From the cell containing the given text, extract its center point as (X, Y) coordinate. 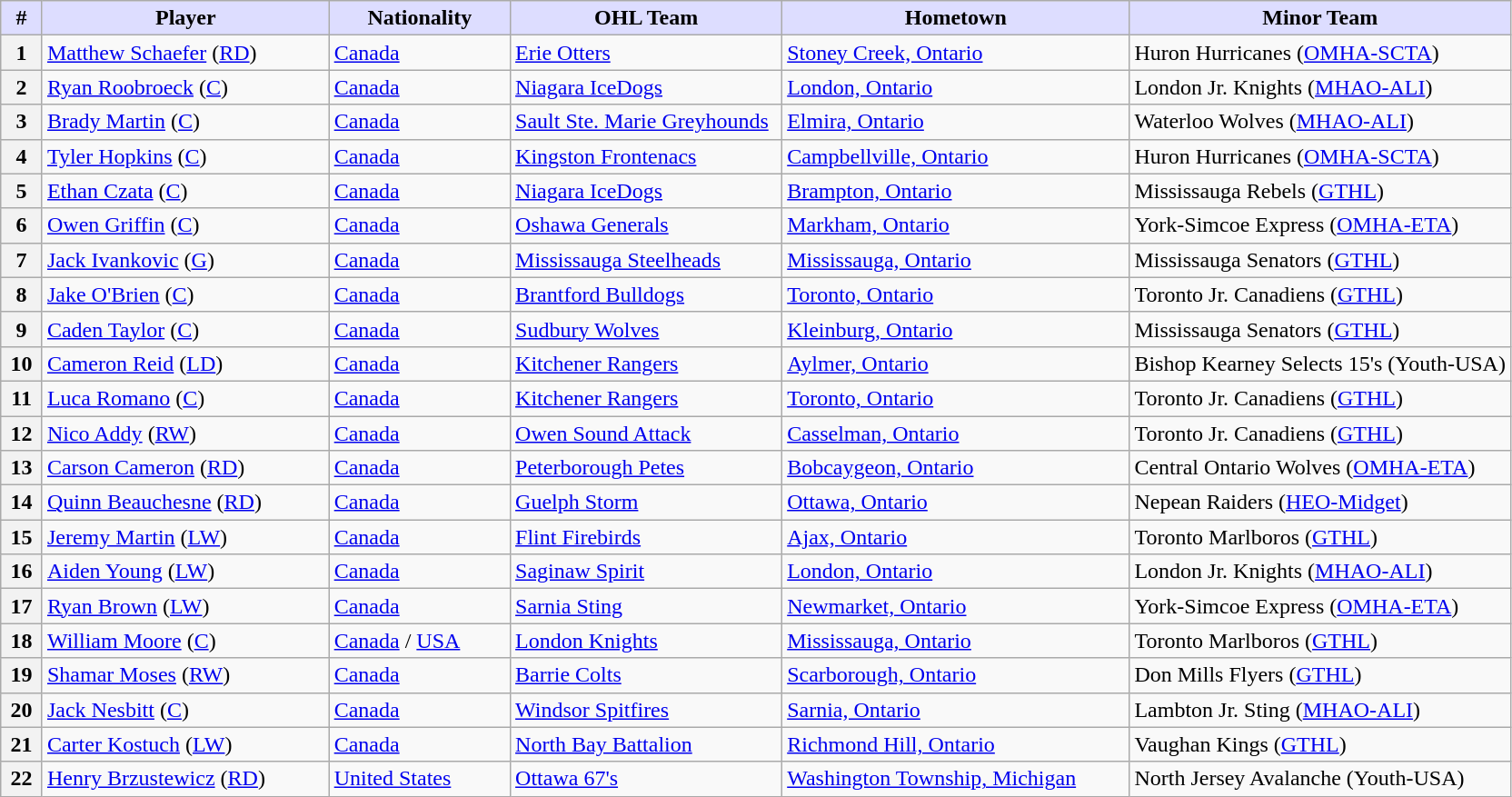
18 (22, 641)
3 (22, 122)
Peterborough Petes (647, 468)
2 (22, 87)
Brantford Bulldogs (647, 294)
Kingston Frontenacs (647, 156)
Campbellville, Ontario (956, 156)
15 (22, 537)
Shamar Moses (RW) (185, 675)
Canada / USA (420, 641)
Carson Cameron (RD) (185, 468)
Bishop Kearney Selects 15's (Youth-USA) (1320, 364)
Kleinburg, Ontario (956, 329)
Flint Firebirds (647, 537)
Barrie Colts (647, 675)
Casselman, Ontario (956, 433)
21 (22, 744)
Don Mills Flyers (GTHL) (1320, 675)
Owen Sound Attack (647, 433)
Nico Addy (RW) (185, 433)
Newmarket, Ontario (956, 606)
Caden Taylor (C) (185, 329)
Nepean Raiders (HEO-Midget) (1320, 503)
Jack Nesbitt (C) (185, 710)
Brady Martin (C) (185, 122)
William Moore (C) (185, 641)
19 (22, 675)
Sarnia Sting (647, 606)
Aylmer, Ontario (956, 364)
10 (22, 364)
8 (22, 294)
Ajax, Ontario (956, 537)
Minor Team (1320, 18)
Scarborough, Ontario (956, 675)
Markham, Ontario (956, 225)
6 (22, 225)
Matthew Schaefer (RD) (185, 53)
Sault Ste. Marie Greyhounds (647, 122)
United States (420, 779)
1 (22, 53)
Luca Romano (C) (185, 398)
12 (22, 433)
17 (22, 606)
Ottawa 67's (647, 779)
Elmira, Ontario (956, 122)
Waterloo Wolves (MHAO-ALI) (1320, 122)
7 (22, 260)
4 (22, 156)
Guelph Storm (647, 503)
North Jersey Avalanche (Youth-USA) (1320, 779)
13 (22, 468)
20 (22, 710)
14 (22, 503)
Bobcaygeon, Ontario (956, 468)
Player (185, 18)
Brampton, Ontario (956, 191)
Vaughan Kings (GTHL) (1320, 744)
Tyler Hopkins (C) (185, 156)
Jeremy Martin (LW) (185, 537)
Windsor Spitfires (647, 710)
Mississauga Rebels (GTHL) (1320, 191)
Jake O'Brien (C) (185, 294)
Washington Township, Michigan (956, 779)
11 (22, 398)
Owen Griffin (C) (185, 225)
Jack Ivankovic (G) (185, 260)
Mississauga Steelheads (647, 260)
Ryan Roobroeck (C) (185, 87)
Henry Brzustewicz (RD) (185, 779)
Hometown (956, 18)
Saginaw Spirit (647, 572)
Oshawa Generals (647, 225)
Erie Otters (647, 53)
Ethan Czata (C) (185, 191)
Sudbury Wolves (647, 329)
Stoney Creek, Ontario (956, 53)
Cameron Reid (LD) (185, 364)
16 (22, 572)
9 (22, 329)
Lambton Jr. Sting (MHAO-ALI) (1320, 710)
Aiden Young (LW) (185, 572)
Ryan Brown (LW) (185, 606)
# (22, 18)
Sarnia, Ontario (956, 710)
London Knights (647, 641)
22 (22, 779)
Central Ontario Wolves (OMHA-ETA) (1320, 468)
Nationality (420, 18)
Ottawa, Ontario (956, 503)
Richmond Hill, Ontario (956, 744)
Carter Kostuch (LW) (185, 744)
North Bay Battalion (647, 744)
OHL Team (647, 18)
Quinn Beauchesne (RD) (185, 503)
5 (22, 191)
